Pinpoint the cell where the given text exists, returning its [x, y] midpoint coordinate. 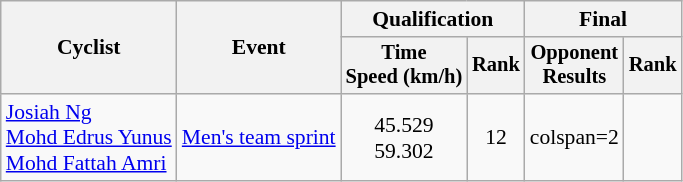
Cyclist [89, 48]
Josiah NgMohd Edrus YunusMohd Fattah Amri [89, 138]
colspan=2 [574, 138]
OpponentResults [574, 66]
Final [604, 19]
Event [259, 48]
Men's team sprint [259, 138]
45.52959.302 [404, 138]
Qualification [433, 19]
12 [496, 138]
TimeSpeed (km/h) [404, 66]
